Scan for the cell matching the given text and deliver its [x, y] coordinate at center. 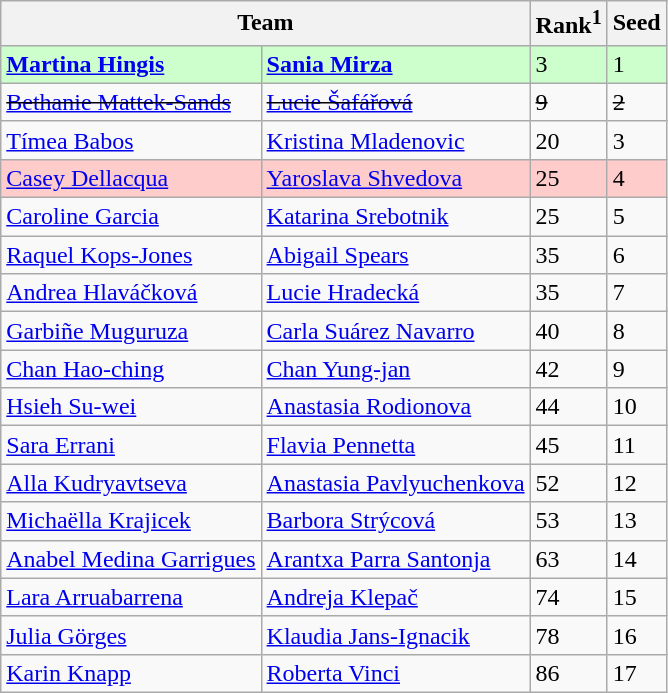
8 [636, 331]
7 [636, 293]
Julia Görges [131, 635]
6 [636, 255]
Lucie Šafářová [396, 102]
78 [568, 635]
13 [636, 521]
20 [568, 140]
Hsieh Su-wei [131, 407]
Sara Errani [131, 445]
42 [568, 369]
Michaëlla Krajicek [131, 521]
Karin Knapp [131, 673]
16 [636, 635]
Abigail Spears [396, 255]
Casey Dellacqua [131, 178]
Alla Kudryavtseva [131, 483]
5 [636, 217]
Rank1 [568, 24]
44 [568, 407]
Team [266, 24]
45 [568, 445]
Andrea Hlaváčková [131, 293]
Martina Hingis [131, 64]
17 [636, 673]
Chan Yung-jan [396, 369]
Flavia Pennetta [396, 445]
52 [568, 483]
Caroline Garcia [131, 217]
Carla Suárez Navarro [396, 331]
Anastasia Pavlyuchenkova [396, 483]
2 [636, 102]
11 [636, 445]
12 [636, 483]
Sania Mirza [396, 64]
Garbiñe Muguruza [131, 331]
15 [636, 597]
Bethanie Mattek-Sands [131, 102]
Anabel Medina Garrigues [131, 559]
Tímea Babos [131, 140]
Andreja Klepač [396, 597]
Klaudia Jans-Ignacik [396, 635]
86 [568, 673]
74 [568, 597]
Katarina Srebotnik [396, 217]
1 [636, 64]
10 [636, 407]
Roberta Vinci [396, 673]
Yaroslava Shvedova [396, 178]
Anastasia Rodionova [396, 407]
63 [568, 559]
53 [568, 521]
Chan Hao-ching [131, 369]
40 [568, 331]
Lucie Hradecká [396, 293]
Raquel Kops-Jones [131, 255]
4 [636, 178]
Kristina Mladenovic [396, 140]
Arantxa Parra Santonja [396, 559]
Barbora Strýcová [396, 521]
Lara Arruabarrena [131, 597]
Seed [636, 24]
14 [636, 559]
